From the cell containing the given text, extract its center point as (X, Y) coordinate. 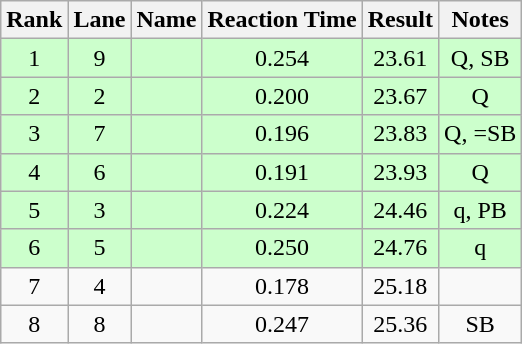
0.200 (282, 96)
23.83 (400, 134)
25.36 (400, 324)
SB (480, 324)
23.93 (400, 172)
Q, SB (480, 58)
Q, =SB (480, 134)
24.46 (400, 210)
25.18 (400, 286)
0.254 (282, 58)
23.61 (400, 58)
23.67 (400, 96)
1 (34, 58)
9 (100, 58)
Rank (34, 20)
0.191 (282, 172)
24.76 (400, 248)
Lane (100, 20)
0.247 (282, 324)
q, PB (480, 210)
0.224 (282, 210)
Notes (480, 20)
Reaction Time (282, 20)
q (480, 248)
0.178 (282, 286)
0.250 (282, 248)
Result (400, 20)
0.196 (282, 134)
Name (166, 20)
